For the text-containing cell, return its midpoint in [X, Y] coordinate format. 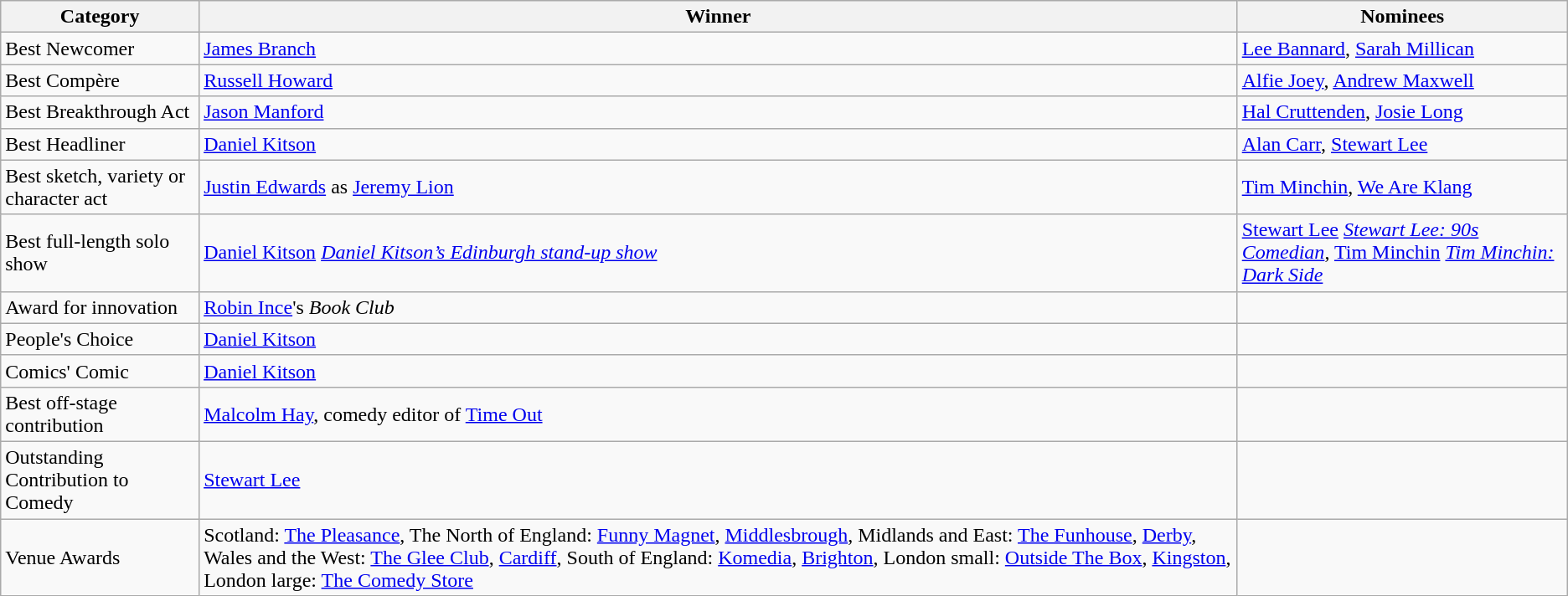
Best full-length solo show [101, 253]
Best Breakthrough Act [101, 112]
Tim Minchin, We Are Klang [1402, 188]
Justin Edwards as Jeremy Lion [719, 188]
Comics' Comic [101, 371]
Best Headliner [101, 144]
Nominees [1402, 17]
Alfie Joey, Andrew Maxwell [1402, 80]
Winner [719, 17]
Robin Ince's Book Club [719, 307]
Best Compère [101, 80]
James Branch [719, 49]
People's Choice [101, 339]
Lee Bannard, Sarah Millican [1402, 49]
Outstanding Contribution to Comedy [101, 480]
Best Newcomer [101, 49]
Alan Carr, Stewart Lee [1402, 144]
Hal Cruttenden, Josie Long [1402, 112]
Stewart Lee Stewart Lee: 90s Comedian, Tim Minchin Tim Minchin: Dark Side [1402, 253]
Award for innovation [101, 307]
Malcolm Hay, comedy editor of Time Out [719, 414]
Russell Howard [719, 80]
Stewart Lee [719, 480]
Best sketch, variety or character act [101, 188]
Daniel Kitson Daniel Kitson’s Edinburgh stand-up show [719, 253]
Venue Awards [101, 557]
Category [101, 17]
Jason Manford [719, 112]
Best off-stage contribution [101, 414]
